Search for the cell housing the specified text and yield its (x, y) center coordinate. 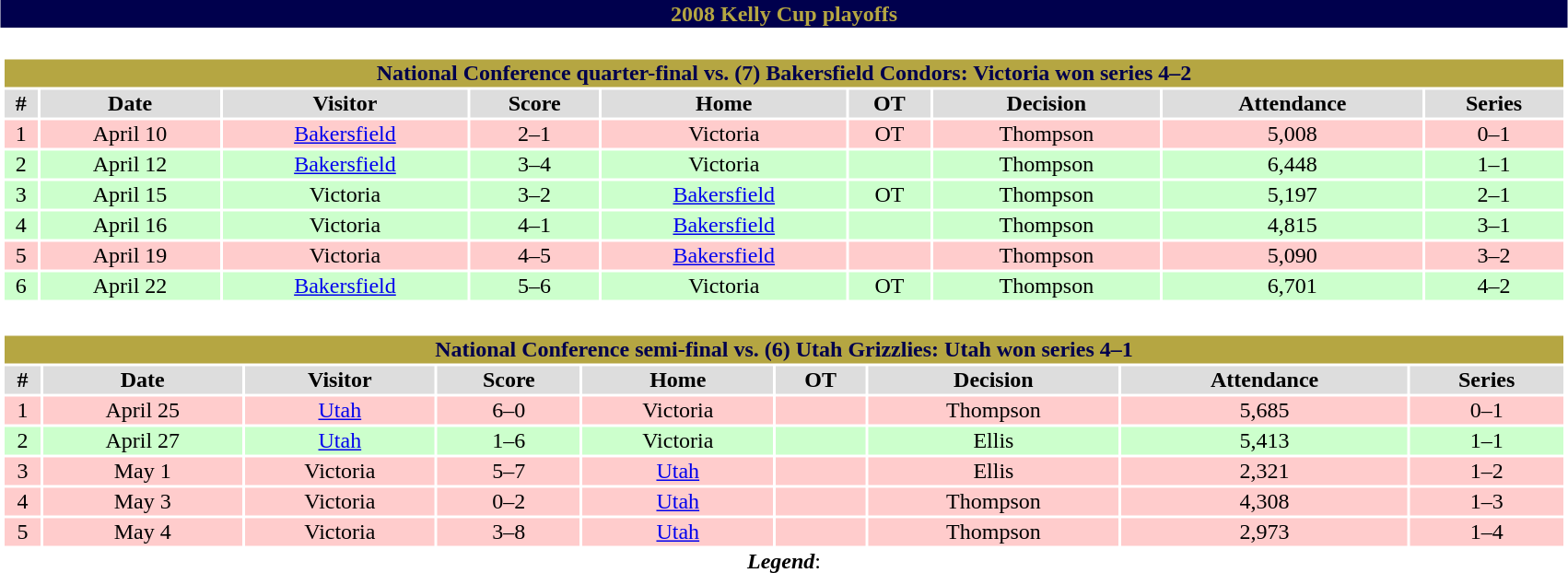
5–6 (534, 286)
6–0 (509, 410)
4–5 (534, 255)
3–8 (509, 532)
3–4 (534, 165)
April 27 (143, 441)
5–7 (509, 471)
5,197 (1292, 194)
National Conference quarter-final vs. (7) Bakersfield Condors: Victoria won series 4–2 (783, 73)
4–1 (534, 226)
6 (20, 286)
2,973 (1265, 532)
5,413 (1265, 441)
6,701 (1292, 286)
May 1 (143, 471)
2,321 (1265, 471)
April 22 (129, 286)
0–2 (509, 502)
May 3 (143, 502)
April 10 (129, 134)
1–3 (1487, 502)
6,448 (1292, 165)
1–2 (1487, 471)
4,308 (1265, 502)
5,090 (1292, 255)
April 15 (129, 194)
April 19 (129, 255)
April 16 (129, 226)
1–4 (1487, 532)
4–2 (1493, 286)
April 12 (129, 165)
5,008 (1292, 134)
2008 Kelly Cup playoffs (784, 14)
4,815 (1292, 226)
April 25 (143, 410)
5,685 (1265, 410)
1–6 (509, 441)
3–1 (1493, 226)
May 4 (143, 532)
National Conference semi-final vs. (6) Utah Grizzlies: Utah won series 4–1 (783, 349)
